Find where the given text appears and provide that cell's center as [x, y] coordinate. 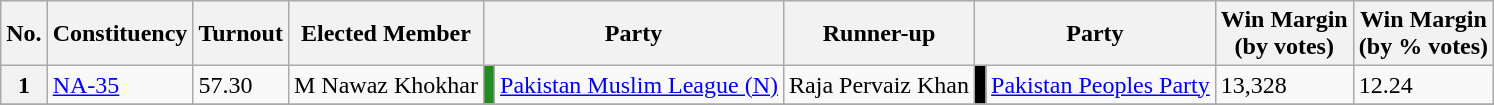
57.30 [241, 85]
Constituency [120, 34]
Pakistan Peoples Party [1101, 85]
No. [24, 34]
NA-35 [120, 85]
Win Margin(by % votes) [1423, 34]
Raja Pervaiz Khan [880, 85]
Pakistan Muslim League (N) [640, 85]
M Nawaz Khokhar [386, 85]
Elected Member [386, 34]
Turnout [241, 34]
12.24 [1423, 85]
1 [24, 85]
Win Margin(by votes) [1284, 34]
Runner-up [880, 34]
13,328 [1284, 85]
